Extract the [x, y] coordinate from the center of the cell holding the provided text.  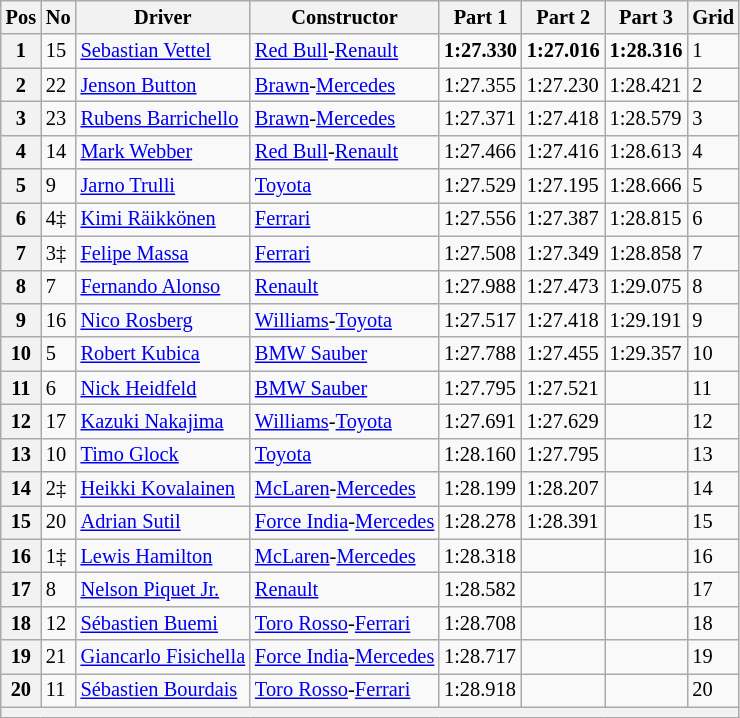
Heikki Kovalainen [163, 489]
Nick Heidfeld [163, 388]
Fernando Alonso [163, 287]
1:27.466 [480, 152]
1:29.191 [646, 320]
Part 1 [480, 17]
1:27.691 [480, 421]
Part 3 [646, 17]
Mark Webber [163, 152]
1:28.207 [564, 489]
Jarno Trulli [163, 186]
Sebastian Vettel [163, 51]
No [58, 17]
1:28.918 [480, 690]
2‡ [58, 489]
1:27.556 [480, 219]
3‡ [58, 253]
1:27.788 [480, 354]
Lewis Hamilton [163, 556]
1:27.355 [480, 85]
1:27.508 [480, 253]
Kimi Räikkönen [163, 219]
1:27.455 [564, 354]
Part 2 [564, 17]
4‡ [58, 219]
1:27.988 [480, 287]
1:28.582 [480, 589]
1:28.579 [646, 118]
Robert Kubica [163, 354]
1:28.421 [646, 85]
1:28.858 [646, 253]
Felipe Massa [163, 253]
Kazuki Nakajima [163, 421]
Sébastien Buemi [163, 623]
1:28.815 [646, 219]
1:28.717 [480, 657]
23 [58, 118]
Rubens Barrichello [163, 118]
1:28.666 [646, 186]
1:28.199 [480, 489]
1:27.517 [480, 320]
1:28.318 [480, 556]
1:27.195 [564, 186]
Giancarlo Fisichella [163, 657]
21 [58, 657]
1:28.278 [480, 522]
Adrian Sutil [163, 522]
1:27.387 [564, 219]
1:29.357 [646, 354]
1:28.160 [480, 455]
Pos [21, 17]
1:29.075 [646, 287]
Driver [163, 17]
1:27.521 [564, 388]
Constructor [344, 17]
1:27.230 [564, 85]
Sébastien Bourdais [163, 690]
Nelson Piquet Jr. [163, 589]
Timo Glock [163, 455]
1:28.316 [646, 51]
Jenson Button [163, 85]
Nico Rosberg [163, 320]
1:27.016 [564, 51]
1:27.629 [564, 421]
1:27.473 [564, 287]
1‡ [58, 556]
1:27.529 [480, 186]
1:27.330 [480, 51]
1:27.371 [480, 118]
1:28.708 [480, 623]
22 [58, 85]
Grid [713, 17]
1:27.416 [564, 152]
1:28.613 [646, 152]
1:28.391 [564, 522]
1:27.349 [564, 253]
